Locate the cell with the specified text and output its (x, y) center coordinate. 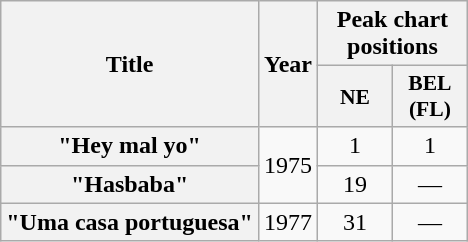
19 (356, 184)
Peak chart positions (393, 34)
"Hasbaba" (130, 184)
"Uma casa portuguesa" (130, 222)
1975 (288, 165)
NE (356, 96)
31 (356, 222)
1977 (288, 222)
Year (288, 64)
BEL(FL) (430, 96)
"Hey mal yo" (130, 146)
Title (130, 64)
